Detect which cell encompasses the target text, then output its (X, Y) center coordinate. 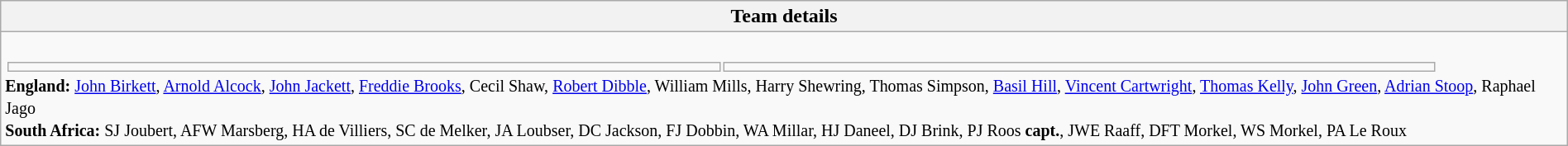
Team details (784, 16)
